Output the [X, Y] coordinate of the center of the cell containing the given text.  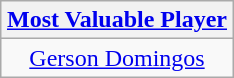
Gerson Domingos [116, 58]
Most Valuable Player [116, 20]
